Return (X, Y) of the center of cell containing provided text 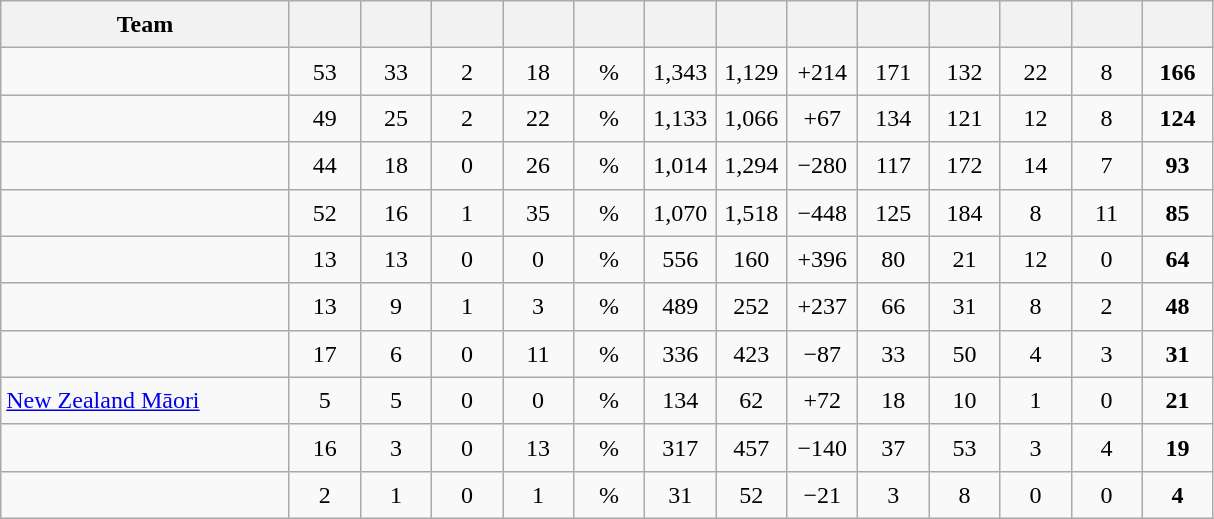
85 (1178, 212)
9 (396, 306)
49 (324, 118)
25 (396, 118)
121 (964, 118)
50 (964, 354)
556 (680, 260)
62 (752, 400)
Team (146, 24)
+396 (822, 260)
48 (1178, 306)
10 (964, 400)
489 (680, 306)
423 (752, 354)
172 (964, 166)
7 (1106, 166)
+72 (822, 400)
17 (324, 354)
14 (1036, 166)
35 (538, 212)
1,129 (752, 72)
1,070 (680, 212)
457 (752, 448)
−448 (822, 212)
93 (1178, 166)
160 (752, 260)
336 (680, 354)
125 (894, 212)
1,518 (752, 212)
252 (752, 306)
317 (680, 448)
44 (324, 166)
6 (396, 354)
−140 (822, 448)
132 (964, 72)
171 (894, 72)
117 (894, 166)
1,066 (752, 118)
19 (1178, 448)
1,014 (680, 166)
+237 (822, 306)
+67 (822, 118)
166 (1178, 72)
New Zealand Māori (146, 400)
1,294 (752, 166)
1,133 (680, 118)
−21 (822, 494)
−87 (822, 354)
124 (1178, 118)
184 (964, 212)
37 (894, 448)
66 (894, 306)
80 (894, 260)
64 (1178, 260)
−280 (822, 166)
+214 (822, 72)
1,343 (680, 72)
26 (538, 166)
